Return the (X, Y) coordinate for the center point of the cell that contains the specified text.  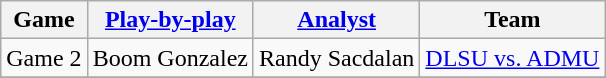
Randy Sacdalan (336, 58)
Game (44, 20)
DLSU vs. ADMU (512, 58)
Play-by-play (170, 20)
Team (512, 20)
Game 2 (44, 58)
Analyst (336, 20)
Boom Gonzalez (170, 58)
